From the cell containing the given text, extract its center point as [X, Y] coordinate. 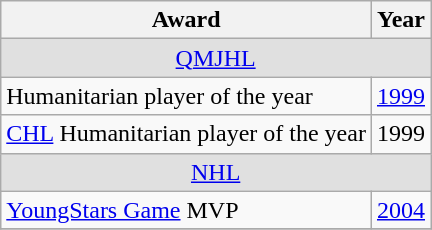
YoungStars Game MVP [186, 210]
CHL Humanitarian player of the year [186, 134]
Award [186, 20]
NHL [216, 172]
Year [400, 20]
2004 [400, 210]
Humanitarian player of the year [186, 96]
QMJHL [216, 58]
